Return the [x, y] coordinate for the center point of the cell that contains the specified text.  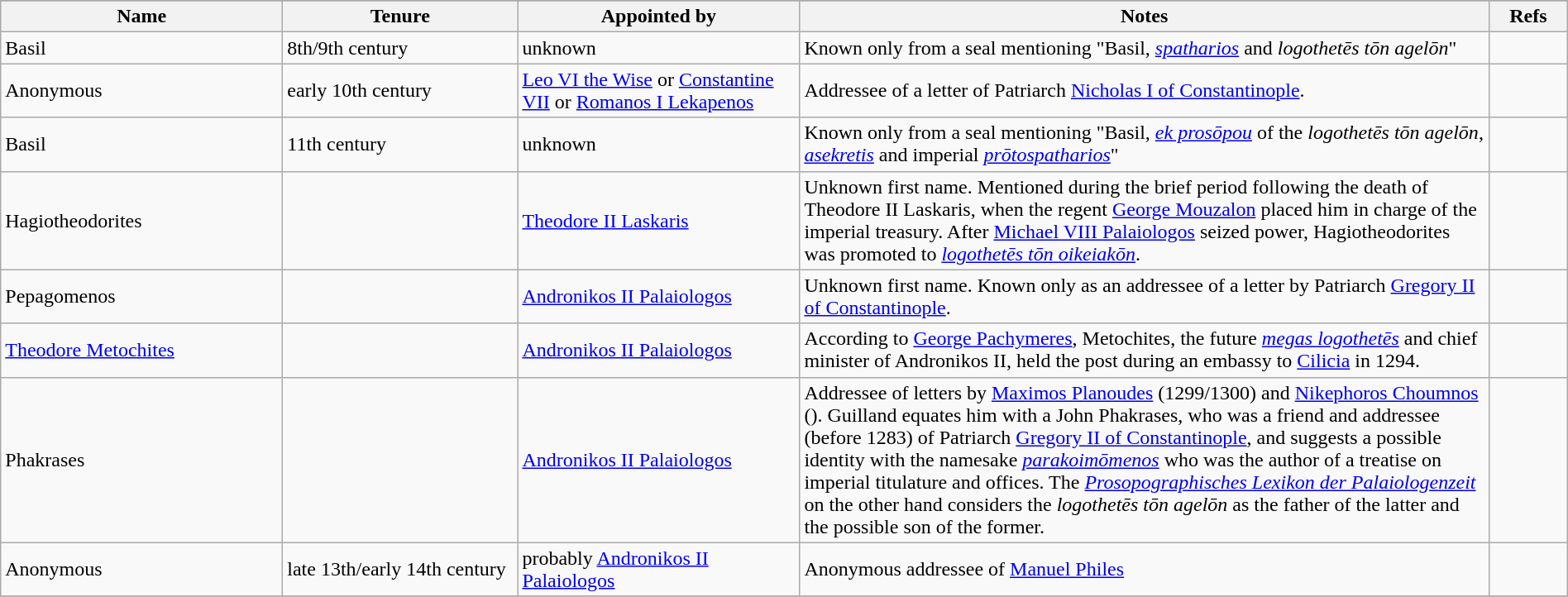
8th/9th century [400, 48]
Pepagomenos [142, 296]
Name [142, 17]
Notes [1145, 17]
Addressee of a letter of Patriarch Nicholas I of Constantinople. [1145, 91]
Phakrases [142, 460]
Refs [1528, 17]
probably Andronikos II Palaiologos [658, 569]
Tenure [400, 17]
Leo VI the Wise or Constantine VII or Romanos I Lekapenos [658, 91]
Appointed by [658, 17]
Theodore II Laskaris [658, 220]
11th century [400, 144]
late 13th/early 14th century [400, 569]
early 10th century [400, 91]
Theodore Metochites [142, 351]
Hagiotheodorites [142, 220]
Unknown first name. Known only as an addressee of a letter by Patriarch Gregory II of Constantinople. [1145, 296]
Known only from a seal mentioning "Basil, ek prosōpou of the logothetēs tōn agelōn, asekretis and imperial prōtospatharios" [1145, 144]
Anonymous addressee of Manuel Philes [1145, 569]
Known only from a seal mentioning "Basil, spatharios and logothetēs tōn agelōn" [1145, 48]
